Scan for the cell matching the given text and deliver its [x, y] coordinate at center. 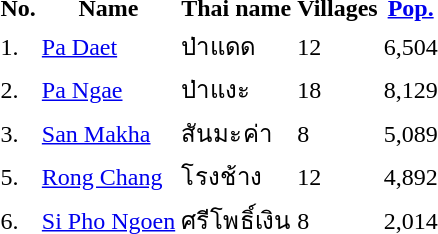
Rong Chang [108, 176]
สันมะค่า [236, 133]
San Makha [108, 133]
โรงช้าง [236, 176]
Pa Daet [108, 46]
8 [338, 133]
Pa Ngae [108, 90]
ป่าแดด [236, 46]
ป่าแงะ [236, 90]
18 [338, 90]
